Return the (X, Y) coordinate for the center point of the cell that contains the specified text.  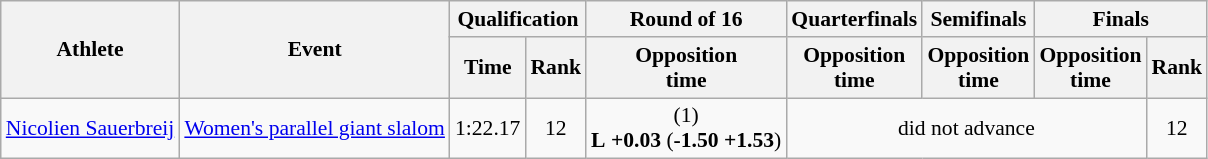
Athlete (90, 50)
Finals (1120, 19)
Time (488, 68)
Qualification (518, 19)
Semifinals (978, 19)
Women's parallel giant slalom (314, 128)
did not advance (966, 128)
(1)L +0.03 (-1.50 +1.53) (686, 128)
1:22.17 (488, 128)
Quarterfinals (854, 19)
Round of 16 (686, 19)
Event (314, 50)
Nicolien Sauerbreij (90, 128)
